Identify which cell holds the provided text, then report its [X, Y] central coordinate. 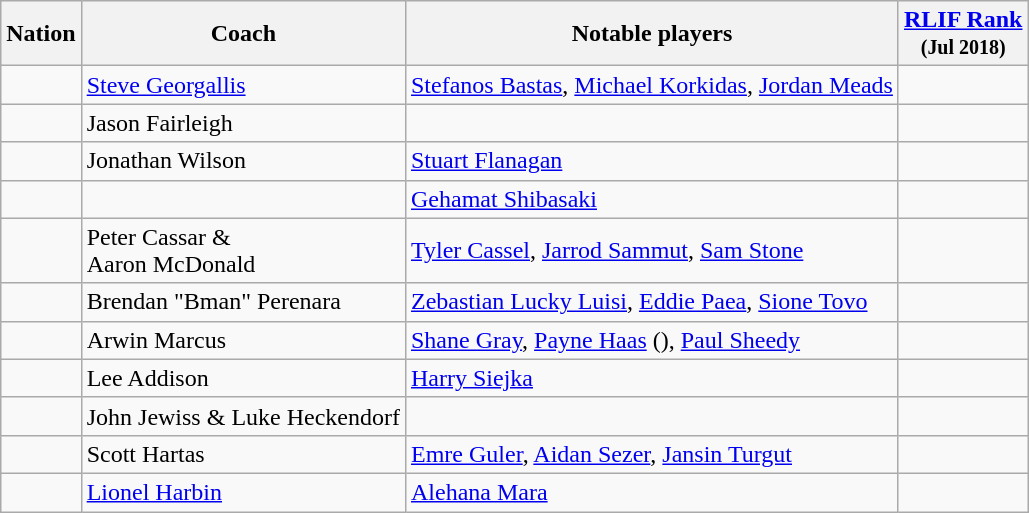
Tyler Cassel, Jarrod Sammut, Sam Stone [652, 250]
Jason Fairleigh [243, 123]
Lee Addison [243, 378]
Alehana Mara [652, 492]
RLIF Rank(Jul 2018) [963, 34]
Stuart Flanagan [652, 161]
Lionel Harbin [243, 492]
Emre Guler, Aidan Sezer, Jansin Turgut [652, 454]
Zebastian Lucky Luisi, Eddie Paea, Sione Tovo [652, 302]
Coach [243, 34]
Gehamat Shibasaki [652, 199]
Notable players [652, 34]
Steve Georgallis [243, 85]
Harry Siejka [652, 378]
Peter Cassar & Aaron McDonald [243, 250]
Brendan "Bman" Perenara [243, 302]
Scott Hartas [243, 454]
Stefanos Bastas, Michael Korkidas, Jordan Meads [652, 85]
Shane Gray, Payne Haas (), Paul Sheedy [652, 340]
Jonathan Wilson [243, 161]
John Jewiss & Luke Heckendorf [243, 416]
Arwin Marcus [243, 340]
Nation [41, 34]
